Detect which cell encompasses the target text, then output its (x, y) center coordinate. 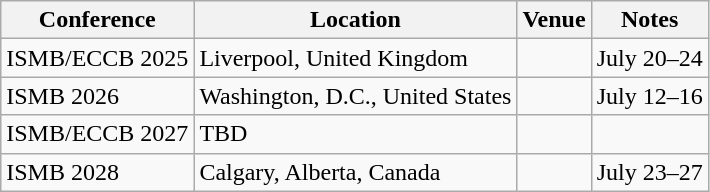
Washington, D.C., United States (356, 96)
Notes (650, 20)
ISMB 2028 (98, 172)
Liverpool, United Kingdom (356, 58)
TBD (356, 134)
July 23–27 (650, 172)
ISMB 2026 (98, 96)
ISMB/ECCB 2027 (98, 134)
Location (356, 20)
July 20–24 (650, 58)
Venue (554, 20)
ISMB/ECCB 2025 (98, 58)
Calgary, Alberta, Canada (356, 172)
Conference (98, 20)
July 12–16 (650, 96)
